Find where the given text appears and provide that cell's center as (X, Y) coordinate. 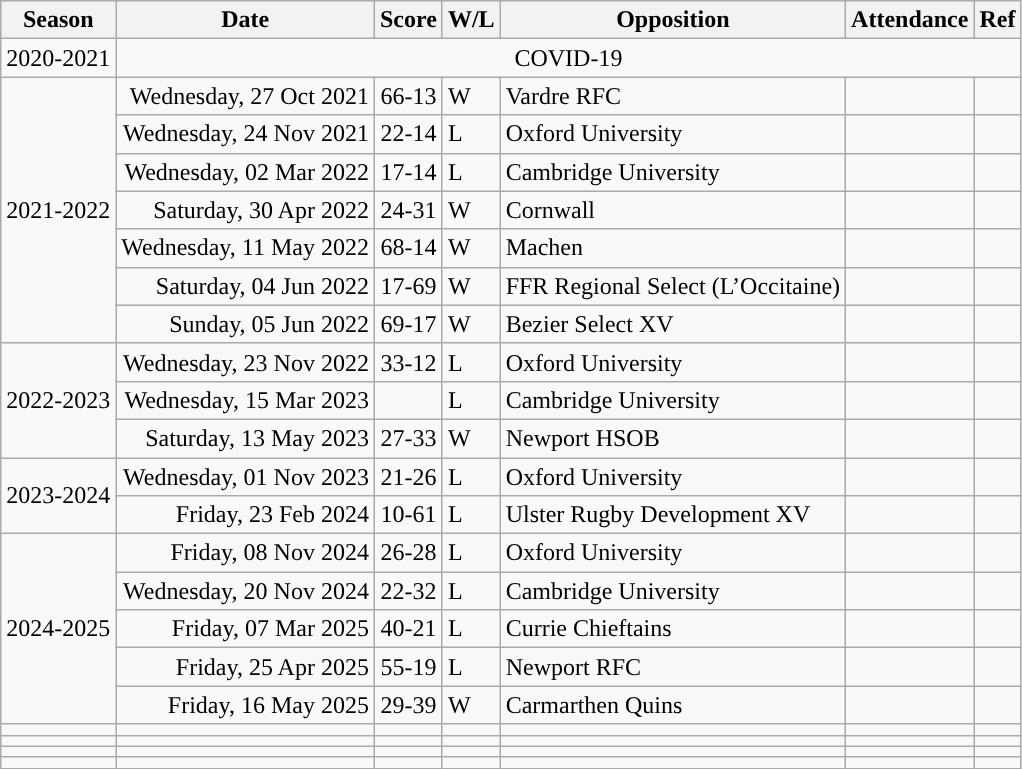
55-19 (408, 667)
2024-2025 (58, 629)
2021-2022 (58, 210)
Season (58, 20)
Cornwall (672, 210)
Friday, 23 Feb 2024 (246, 515)
22-32 (408, 591)
68-14 (408, 248)
Ulster Rugby Development XV (672, 515)
Attendance (910, 20)
Bezier Select XV (672, 324)
21-26 (408, 477)
24-31 (408, 210)
Wednesday, 02 Mar 2022 (246, 172)
Wednesday, 20 Nov 2024 (246, 591)
Score (408, 20)
Friday, 25 Apr 2025 (246, 667)
22-14 (408, 134)
29-39 (408, 705)
2023-2024 (58, 496)
2020-2021 (58, 58)
W/L (471, 20)
Wednesday, 11 May 2022 (246, 248)
26-28 (408, 553)
Sunday, 05 Jun 2022 (246, 324)
17-14 (408, 172)
Vardre RFC (672, 96)
FFR Regional Select (L’Occitaine) (672, 286)
Saturday, 04 Jun 2022 (246, 286)
27-33 (408, 438)
33-12 (408, 362)
Ref (998, 20)
Date (246, 20)
Wednesday, 23 Nov 2022 (246, 362)
69-17 (408, 324)
Wednesday, 27 Oct 2021 (246, 96)
Opposition (672, 20)
2022-2023 (58, 400)
40-21 (408, 629)
Currie Chieftains (672, 629)
17-69 (408, 286)
Wednesday, 24 Nov 2021 (246, 134)
Saturday, 30 Apr 2022 (246, 210)
Newport RFC (672, 667)
Machen (672, 248)
Friday, 16 May 2025 (246, 705)
Friday, 07 Mar 2025 (246, 629)
66-13 (408, 96)
Carmarthen Quins (672, 705)
COVID-19 (568, 58)
Wednesday, 15 Mar 2023 (246, 400)
Saturday, 13 May 2023 (246, 438)
Newport HSOB (672, 438)
10-61 (408, 515)
Friday, 08 Nov 2024 (246, 553)
Wednesday, 01 Nov 2023 (246, 477)
